Pinpoint the cell where the given text exists, returning its (X, Y) midpoint coordinate. 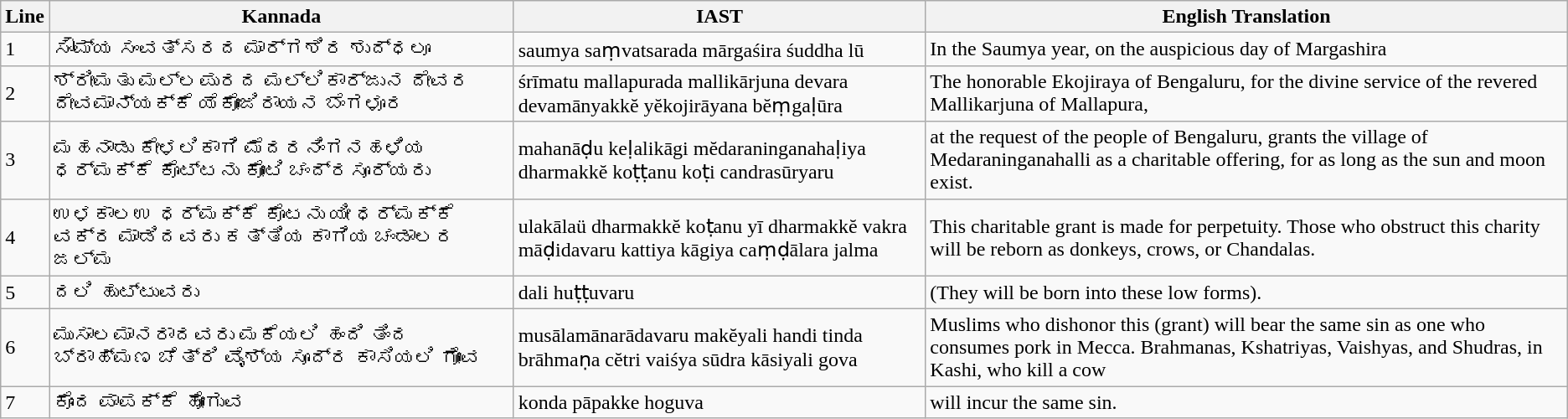
This charitable grant is made for perpetuity. Those who obstruct this charity will be reborn as donkeys, crows, or Chandalas. (1246, 237)
3 (25, 160)
ulakālaü dharmakkĕ koṭanu yī dharmakkĕ vakra māḍidavaru kattiya kāgiya caṃḍālara jalma (720, 237)
ಮುಸಾಲಮಾನರಾದವರು ಮಕೆಯಲಿ ಹಂದಿ ತಿಂದ ಬ್ರಾಹ್ಮಣ ಚೆತ್ರಿ ವೈಶ್ಯ ಸೂದ್ರ ಕಾಸಿಯಲಿ ಗೋವ (281, 348)
Kannada (281, 17)
ಮಹನಾಡು ಕೇಳಲಿಕಾಗಿ ಮೆದರನಿಂಗನಹಳಿಯ ಧರ್ಮಕ್ಕೆ ಕೊಟ್ಟನು ಕೋಟಿ ಚಂದ್ರಸೂರ್ಯರು (281, 160)
ಶ್ರೀಮತು ಮಲ್ಲಪುರದ ಮಲ್ಲಿಕಾರ್ಜುನ ದೇವರ ದೇವಮಾನ್ಯಕ್ಕೆ ಯೆಕೋಜಿರಾಯನ ಬೆಂಗಳೂರ (281, 94)
(They will be born into these low forms). (1246, 292)
5 (25, 292)
konda pāpakke hoguva (720, 402)
2 (25, 94)
ಉಳಕಾಲಉ ಧರ್ಮಕ್ಕೆ ಕೊಟನು ಯೀ ಧರ್ಮಕ್ಕೆ ವಕ್ರ ಮಾಡಿದವರು ಕತ್ತಿಯ ಕಾಗಿಯ ಚಂಡಾಲರ ಜಲ್ಮ (281, 237)
musālamānarādavaru makĕyali handi tinda brāhmaṇa cĕtri vaiśya sūdra kāsiyali gova (720, 348)
In the Saumya year, on the auspicious day of Margashira (1246, 49)
1 (25, 49)
ಕೊಂದ ಪಾಪಕ್ಕೆ ಹೋಗುವ (281, 402)
mahanāḍu keḷalikāgi mĕdaraninganahaḷiya dharmakkĕ koṭṭanu koṭi candrasūryaru (720, 160)
at the request of the people of Bengaluru, grants the village of Medaraninganahalli as a charitable offering, for as long as the sun and moon exist. (1246, 160)
IAST (720, 17)
English Translation (1246, 17)
dali huṭṭuvaru (720, 292)
4 (25, 237)
will incur the same sin. (1246, 402)
7 (25, 402)
ಸೌಮ್ಯ ಸಂವತ್ಸರದ ಮಾರ್ಗಶಿರ ಶುದ್ಧಲೂ (281, 49)
Line (25, 17)
6 (25, 348)
saumya saṃvatsarada mārgaśira śuddha lū (720, 49)
The honorable Ekojiraya of Bengaluru, for the divine service of the revered Mallikarjuna of Mallapura, (1246, 94)
ದಲಿ ಹುಟ್ಟುವರು (281, 292)
śrīmatu mallapurada mallikārjuna devara devamānyakkĕ yĕkojirāyana bĕṃgaḷūra (720, 94)
